Locate the cell with the specified text and output its [x, y] center coordinate. 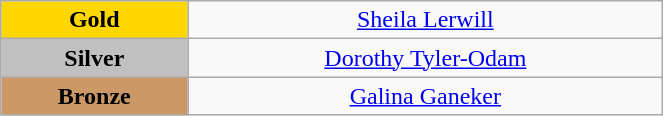
Galina Ganeker [426, 96]
Silver [94, 58]
Bronze [94, 96]
Gold [94, 20]
Sheila Lerwill [426, 20]
Dorothy Tyler-Odam [426, 58]
